Return (x, y) of the center of cell containing provided text 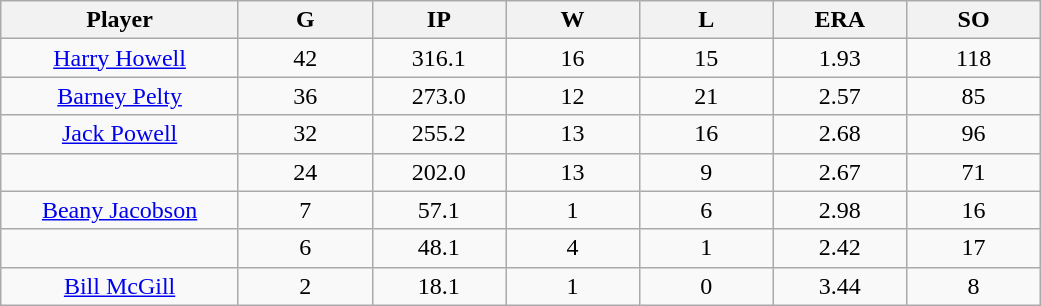
48.1 (439, 248)
36 (305, 96)
W (573, 20)
85 (974, 96)
15 (706, 58)
96 (974, 134)
2.68 (840, 134)
3.44 (840, 286)
SO (974, 20)
2.98 (840, 210)
4 (573, 248)
Player (120, 20)
Beany Jacobson (120, 210)
42 (305, 58)
G (305, 20)
ERA (840, 20)
12 (573, 96)
9 (706, 172)
17 (974, 248)
21 (706, 96)
Barney Pelty (120, 96)
1.93 (840, 58)
2.67 (840, 172)
24 (305, 172)
L (706, 20)
2.42 (840, 248)
Harry Howell (120, 58)
32 (305, 134)
273.0 (439, 96)
57.1 (439, 210)
18.1 (439, 286)
2 (305, 286)
118 (974, 58)
202.0 (439, 172)
2.57 (840, 96)
IP (439, 20)
7 (305, 210)
8 (974, 286)
316.1 (439, 58)
0 (706, 286)
Jack Powell (120, 134)
255.2 (439, 134)
71 (974, 172)
Bill McGill (120, 286)
